Find where the given text appears and provide that cell's center as [x, y] coordinate. 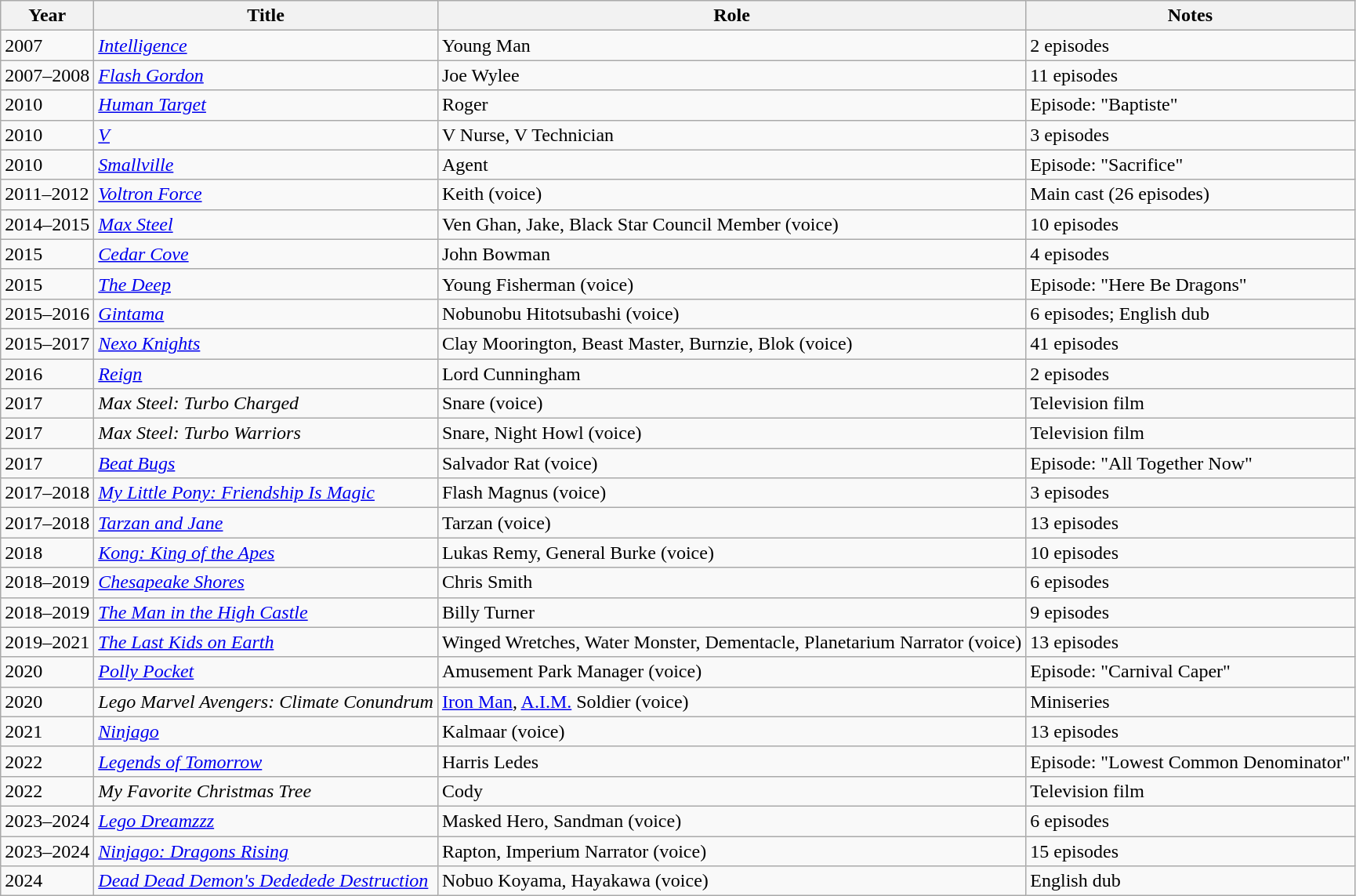
Chesapeake Shores [266, 582]
Year [47, 16]
The Deep [266, 284]
Flash Magnus (voice) [731, 493]
2015–2016 [47, 314]
Max Steel: Turbo Charged [266, 404]
John Bowman [731, 254]
Smallville [266, 165]
Episode: "Carnival Caper" [1190, 672]
Title [266, 16]
Clay Moorington, Beast Master, Burnzie, Blok (voice) [731, 343]
Notes [1190, 16]
Legends of Tomorrow [266, 761]
Cedar Cove [266, 254]
Chris Smith [731, 582]
Gintama [266, 314]
Lego Marvel Avengers: Climate Conundrum [266, 702]
The Man in the High Castle [266, 612]
2015–2017 [47, 343]
Nobunobu Hitotsubashi (voice) [731, 314]
Max Steel: Turbo Warriors [266, 433]
2016 [47, 374]
Snare (voice) [731, 404]
Young Man [731, 45]
Joe Wylee [731, 75]
V Nurse, V Technician [731, 135]
Ninjago: Dragons Rising [266, 851]
Iron Man, A.I.M. Soldier (voice) [731, 702]
Episode: "All Together Now" [1190, 463]
11 episodes [1190, 75]
Tarzan (voice) [731, 523]
English dub [1190, 881]
Lord Cunningham [731, 374]
Harris Ledes [731, 761]
2014–2015 [47, 224]
Ven Ghan, Jake, Black Star Council Member (voice) [731, 224]
Human Target [266, 105]
Intelligence [266, 45]
Salvador Rat (voice) [731, 463]
Nobuo Koyama, Hayakawa (voice) [731, 881]
Keith (voice) [731, 194]
Dead Dead Demon's Dededede Destruction [266, 881]
Roger [731, 105]
Masked Hero, Sandman (voice) [731, 821]
2011–2012 [47, 194]
4 episodes [1190, 254]
2007 [47, 45]
My Little Pony: Friendship Is Magic [266, 493]
6 episodes; English dub [1190, 314]
Tarzan and Jane [266, 523]
2024 [47, 881]
Nexo Knights [266, 343]
Winged Wretches, Water Monster, Dementacle, Planetarium Narrator (voice) [731, 642]
V [266, 135]
41 episodes [1190, 343]
Amusement Park Manager (voice) [731, 672]
Snare, Night Howl (voice) [731, 433]
2018 [47, 553]
9 episodes [1190, 612]
My Favorite Christmas Tree [266, 791]
Episode: "Baptiste" [1190, 105]
Flash Gordon [266, 75]
Young Fisherman (voice) [731, 284]
Role [731, 16]
2019–2021 [47, 642]
Kalmaar (voice) [731, 731]
Beat Bugs [266, 463]
Polly Pocket [266, 672]
Max Steel [266, 224]
Episode: "Sacrifice" [1190, 165]
2021 [47, 731]
Episode: "Lowest Common Denominator" [1190, 761]
Main cast (26 episodes) [1190, 194]
15 episodes [1190, 851]
Lukas Remy, General Burke (voice) [731, 553]
Voltron Force [266, 194]
Miniseries [1190, 702]
Billy Turner [731, 612]
Episode: "Here Be Dragons" [1190, 284]
Lego Dreamzzz [266, 821]
Ninjago [266, 731]
Agent [731, 165]
Reign [266, 374]
Cody [731, 791]
2007–2008 [47, 75]
Rapton, Imperium Narrator (voice) [731, 851]
Kong: King of the Apes [266, 553]
The Last Kids on Earth [266, 642]
